Search for the cell housing the specified text and yield its [X, Y] center coordinate. 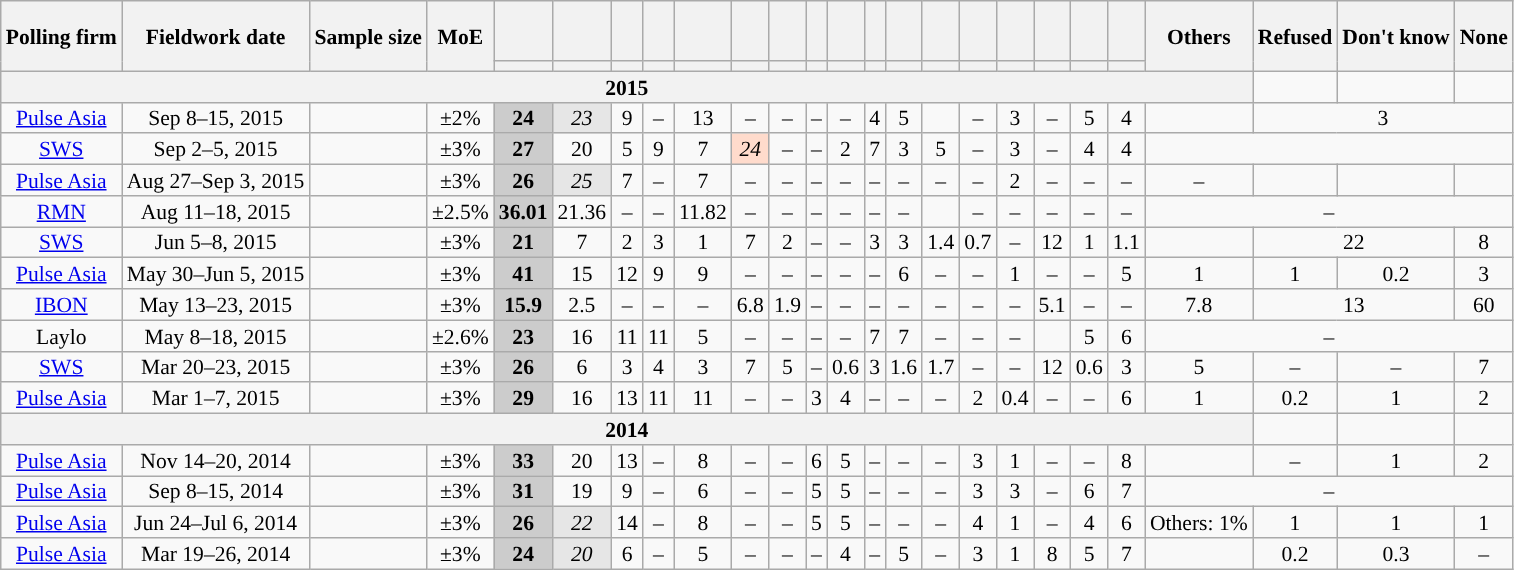
7.8 [1199, 304]
May 30–Jun 5, 2015 [216, 274]
Sep 2–5, 2015 [216, 150]
Jun 24–Jul 6, 2014 [216, 522]
Refused [1295, 36]
Nov 14–20, 2014 [216, 460]
±2% [460, 118]
Sep 8–15, 2015 [216, 118]
Jun 5–8, 2015 [216, 242]
Sample size [368, 36]
6.8 [750, 304]
15.9 [524, 304]
29 [524, 398]
2014 [627, 430]
IBON [62, 304]
None [1484, 36]
0.3 [1396, 554]
Laylo [62, 336]
14 [627, 522]
1.7 [940, 366]
Sep 8–15, 2014 [216, 492]
Mar 19–26, 2014 [216, 554]
Aug 27–Sep 3, 2015 [216, 180]
2.5 [582, 304]
1.6 [904, 366]
Mar 20–23, 2015 [216, 366]
1.1 [1126, 242]
±2.5% [460, 212]
21 [524, 242]
33 [524, 460]
36.01 [524, 212]
Polling firm [62, 36]
Others [1199, 36]
31 [524, 492]
±2.6% [460, 336]
0.7 [978, 242]
May 13–23, 2015 [216, 304]
MoE [460, 36]
Aug 11–18, 2015 [216, 212]
Don't know [1396, 36]
2015 [627, 86]
Fieldwork date [216, 36]
11.82 [703, 212]
5.1 [1052, 304]
41 [524, 274]
27 [524, 150]
15 [582, 274]
25 [582, 180]
Mar 1–7, 2015 [216, 398]
RMN [62, 212]
1.9 [788, 304]
Others: 1% [1199, 522]
May 8–18, 2015 [216, 336]
1.4 [940, 242]
19 [582, 492]
60 [1484, 304]
21.36 [582, 212]
0.4 [1014, 398]
